For the text-containing cell, return its midpoint in [x, y] coordinate format. 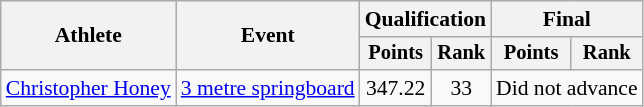
Final [567, 19]
Qualification [426, 19]
33 [462, 88]
Event [268, 36]
3 metre springboard [268, 88]
Athlete [88, 36]
347.22 [396, 88]
Did not advance [567, 88]
Christopher Honey [88, 88]
